Scan for the cell matching the given text and deliver its (X, Y) coordinate at center. 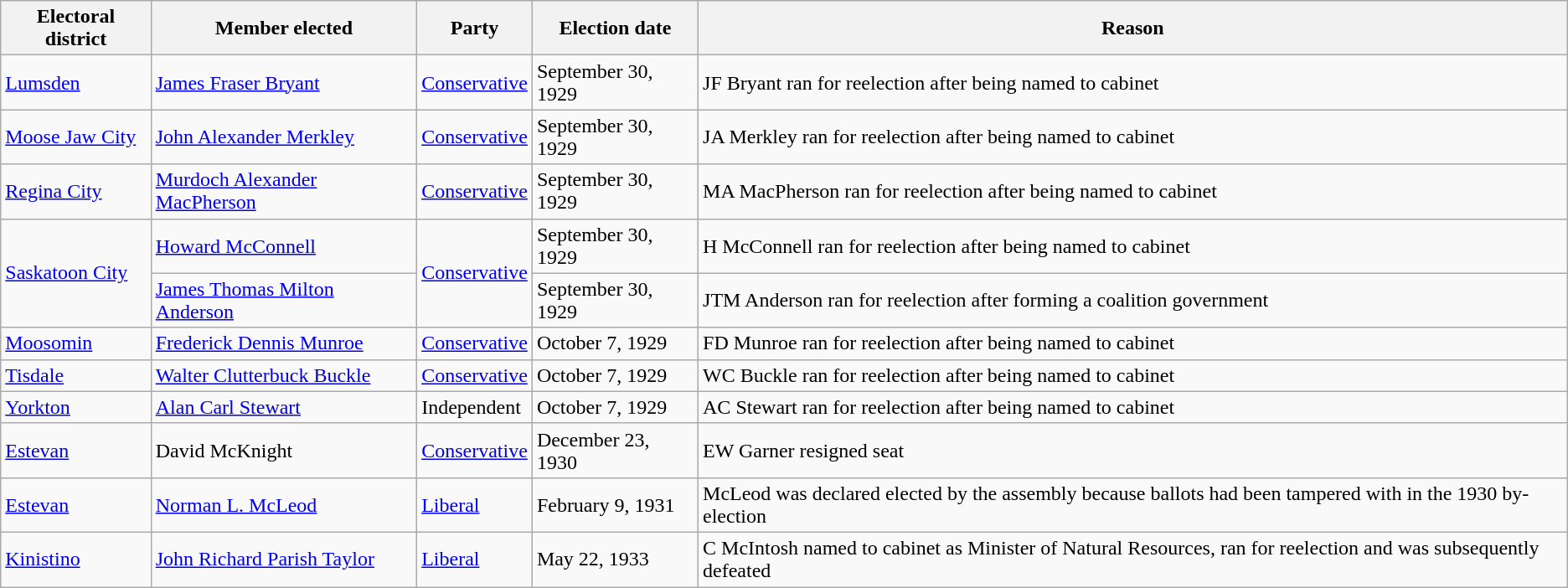
Member elected (283, 28)
JTM Anderson ran for reelection after forming a coalition government (1133, 300)
Murdoch Alexander MacPherson (283, 191)
JA Merkley ran for reelection after being named to cabinet (1133, 137)
Saskatoon City (75, 273)
Moose Jaw City (75, 137)
December 23, 1930 (615, 451)
John Richard Parish Taylor (283, 560)
Tisdale (75, 375)
C McIntosh named to cabinet as Minister of Natural Resources, ran for reelection and was subsequently defeated (1133, 560)
February 9, 1931 (615, 504)
Party (475, 28)
Frederick Dennis Munroe (283, 343)
Howard McConnell (283, 246)
Regina City (75, 191)
Alan Carl Stewart (283, 407)
McLeod was declared elected by the assembly because ballots had been tampered with in the 1930 by-election (1133, 504)
Kinistino (75, 560)
Norman L. McLeod (283, 504)
FD Munroe ran for reelection after being named to cabinet (1133, 343)
May 22, 1933 (615, 560)
Walter Clutterbuck Buckle (283, 375)
Electoral district (75, 28)
Yorkton (75, 407)
Election date (615, 28)
Reason (1133, 28)
EW Garner resigned seat (1133, 451)
Moosomin (75, 343)
WC Buckle ran for reelection after being named to cabinet (1133, 375)
H McConnell ran for reelection after being named to cabinet (1133, 246)
John Alexander Merkley (283, 137)
Lumsden (75, 82)
Independent (475, 407)
MA MacPherson ran for reelection after being named to cabinet (1133, 191)
James Fraser Bryant (283, 82)
AC Stewart ran for reelection after being named to cabinet (1133, 407)
David McKnight (283, 451)
JF Bryant ran for reelection after being named to cabinet (1133, 82)
James Thomas Milton Anderson (283, 300)
